Determine the (X, Y) coordinate at the center of the cell enclosing the given text.  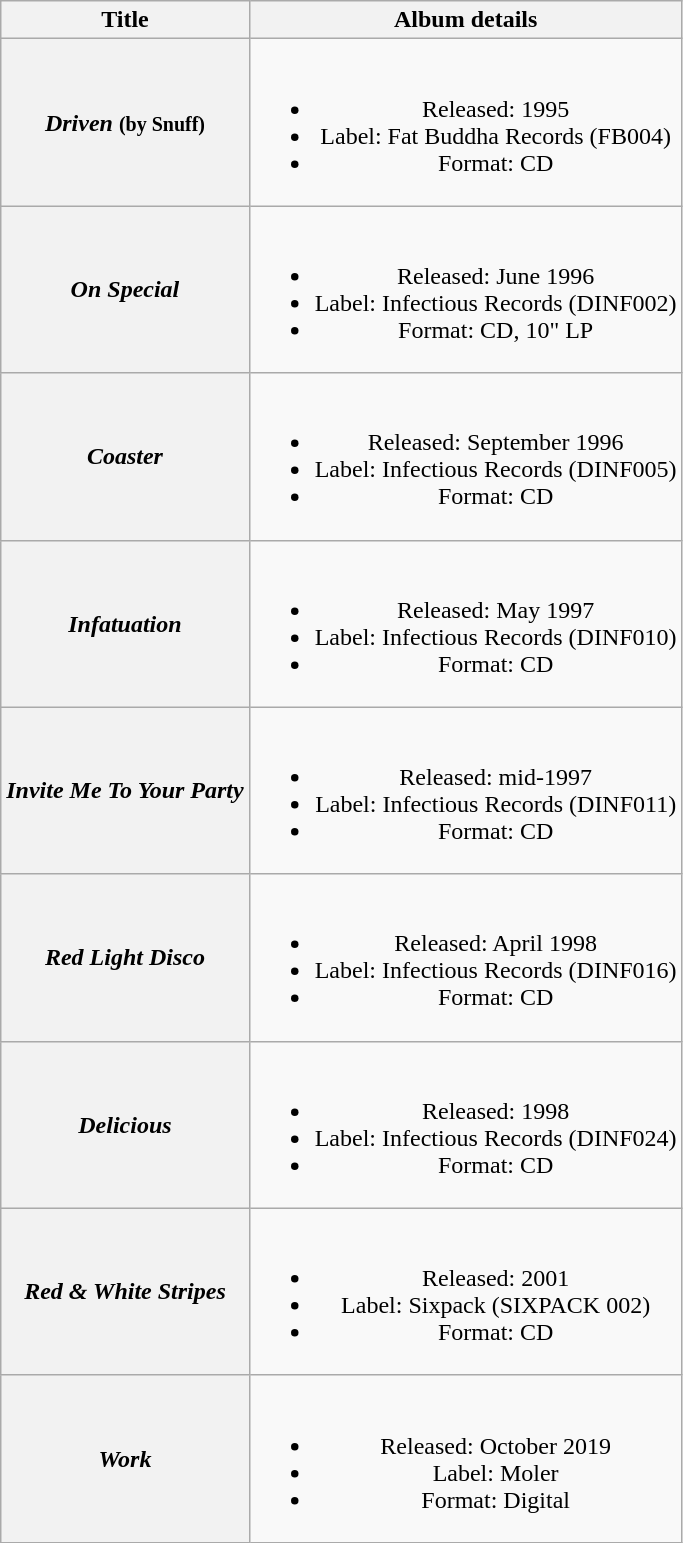
Album details (466, 20)
Released: October 2019Label: MolerFormat: Digital (466, 1458)
Released: May 1997Label: Infectious Records (DINF010)Format: CD (466, 624)
Released: April 1998Label: Infectious Records (DINF016)Format: CD (466, 958)
Red Light Disco (125, 958)
Released: 1995Label: Fat Buddha Records (FB004)Format: CD (466, 122)
Released: 1998Label: Infectious Records (DINF024)Format: CD (466, 1124)
Released: mid-1997Label: Infectious Records (DINF011)Format: CD (466, 790)
Invite Me To Your Party (125, 790)
Infatuation (125, 624)
Coaster (125, 456)
Work (125, 1458)
Released: June 1996Label: Infectious Records (DINF002)Format: CD, 10" LP (466, 290)
Red & White Stripes (125, 1292)
On Special (125, 290)
Released: 2001Label: Sixpack (SIXPACK 002)Format: CD (466, 1292)
Delicious (125, 1124)
Released: September 1996Label: Infectious Records (DINF005)Format: CD (466, 456)
Title (125, 20)
Driven (by Snuff) (125, 122)
